Output the (x, y) coordinate of the center of the cell containing the given text.  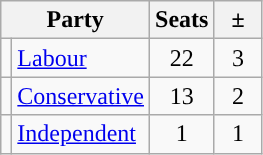
22 (182, 58)
3 (238, 58)
Labour (81, 58)
Seats (182, 20)
Independent (81, 134)
Conservative (81, 96)
± (238, 20)
Party (76, 20)
13 (182, 96)
2 (238, 96)
